Locate the cell with the specified text and output its (X, Y) center coordinate. 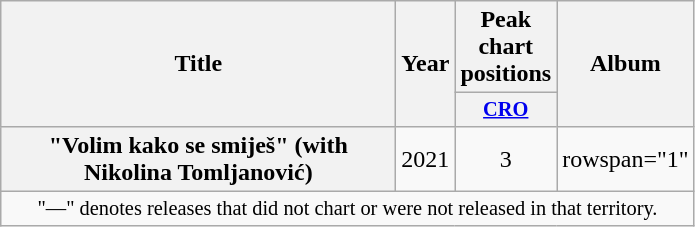
2021 (426, 158)
"Volim kako se smiješ" (with Nikolina Tomljanović) (198, 158)
rowspan="1" (626, 158)
CRO (506, 110)
"—" denotes releases that did not chart or were not released in that territory. (348, 209)
3 (506, 158)
Title (198, 64)
Year (426, 64)
Peak chart positions (506, 47)
Album (626, 64)
